Extract the [X, Y] coordinate from the center of the cell holding the provided text.  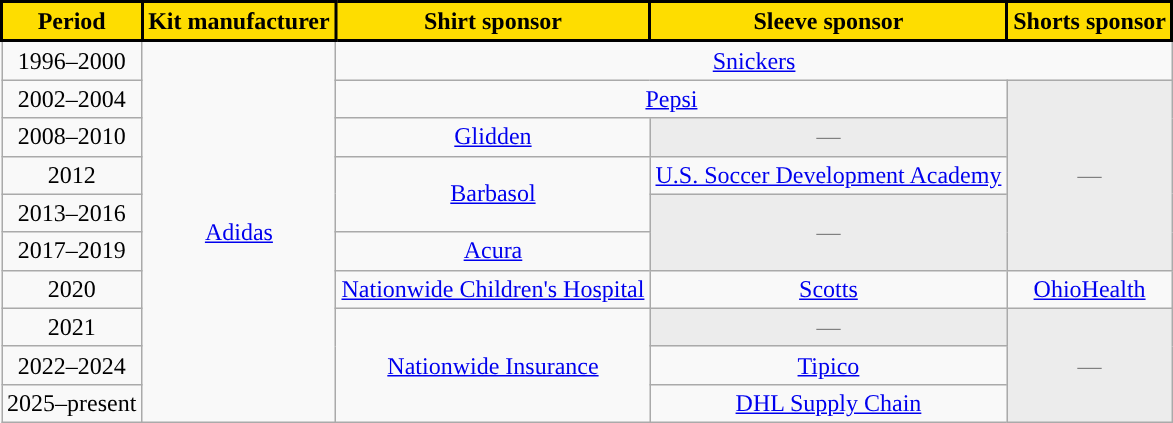
Scotts [828, 289]
U.S. Soccer Development Academy [828, 175]
Tipico [828, 365]
Sleeve sponsor [828, 22]
2008–2010 [72, 137]
2022–2024 [72, 365]
Nationwide Insurance [493, 365]
Shirt sponsor [493, 22]
2020 [72, 289]
Nationwide Children's Hospital [493, 289]
2021 [72, 327]
1996–2000 [72, 60]
Barbasol [493, 194]
Shorts sponsor [1090, 22]
2012 [72, 175]
Glidden [493, 137]
2002–2004 [72, 99]
2013–2016 [72, 213]
Kit manufacturer [239, 22]
Acura [493, 251]
Snickers [754, 60]
DHL Supply Chain [828, 403]
Adidas [239, 232]
2017–2019 [72, 251]
Period [72, 22]
OhioHealth [1090, 289]
2025–present [72, 403]
Pepsi [672, 99]
